Capture the cell that displays the provided text and extract its [X, Y] central coordinate. 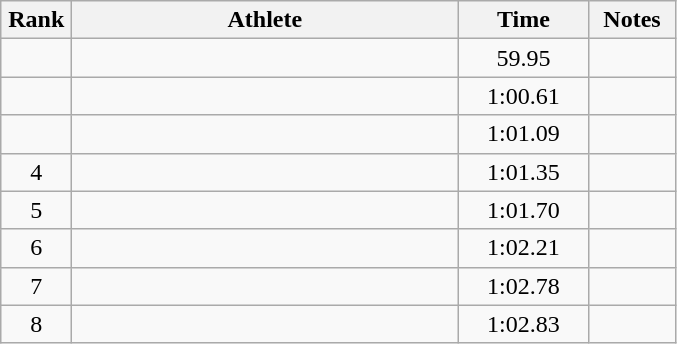
1:01.35 [524, 172]
Notes [632, 20]
1:02.21 [524, 248]
1:02.78 [524, 286]
1:01.09 [524, 134]
4 [36, 172]
5 [36, 210]
Athlete [265, 20]
Rank [36, 20]
1:02.83 [524, 324]
Time [524, 20]
59.95 [524, 58]
6 [36, 248]
1:00.61 [524, 96]
7 [36, 286]
8 [36, 324]
1:01.70 [524, 210]
